Identify which cell holds the provided text, then report its (x, y) central coordinate. 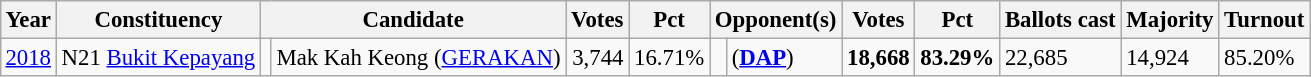
83.29% (958, 57)
Candidate (414, 20)
Opponent(s) (776, 20)
22,685 (1060, 57)
(DAP) (784, 57)
N21 Bukit Kepayang (158, 57)
Turnout (1264, 20)
Majority (1170, 20)
3,744 (598, 57)
14,924 (1170, 57)
18,668 (878, 57)
16.71% (670, 57)
Mak Kah Keong (GERAKAN) (418, 57)
Ballots cast (1060, 20)
2018 (28, 57)
Year (28, 20)
Constituency (158, 20)
85.20% (1264, 57)
